Detect which cell encompasses the target text, then output its (X, Y) center coordinate. 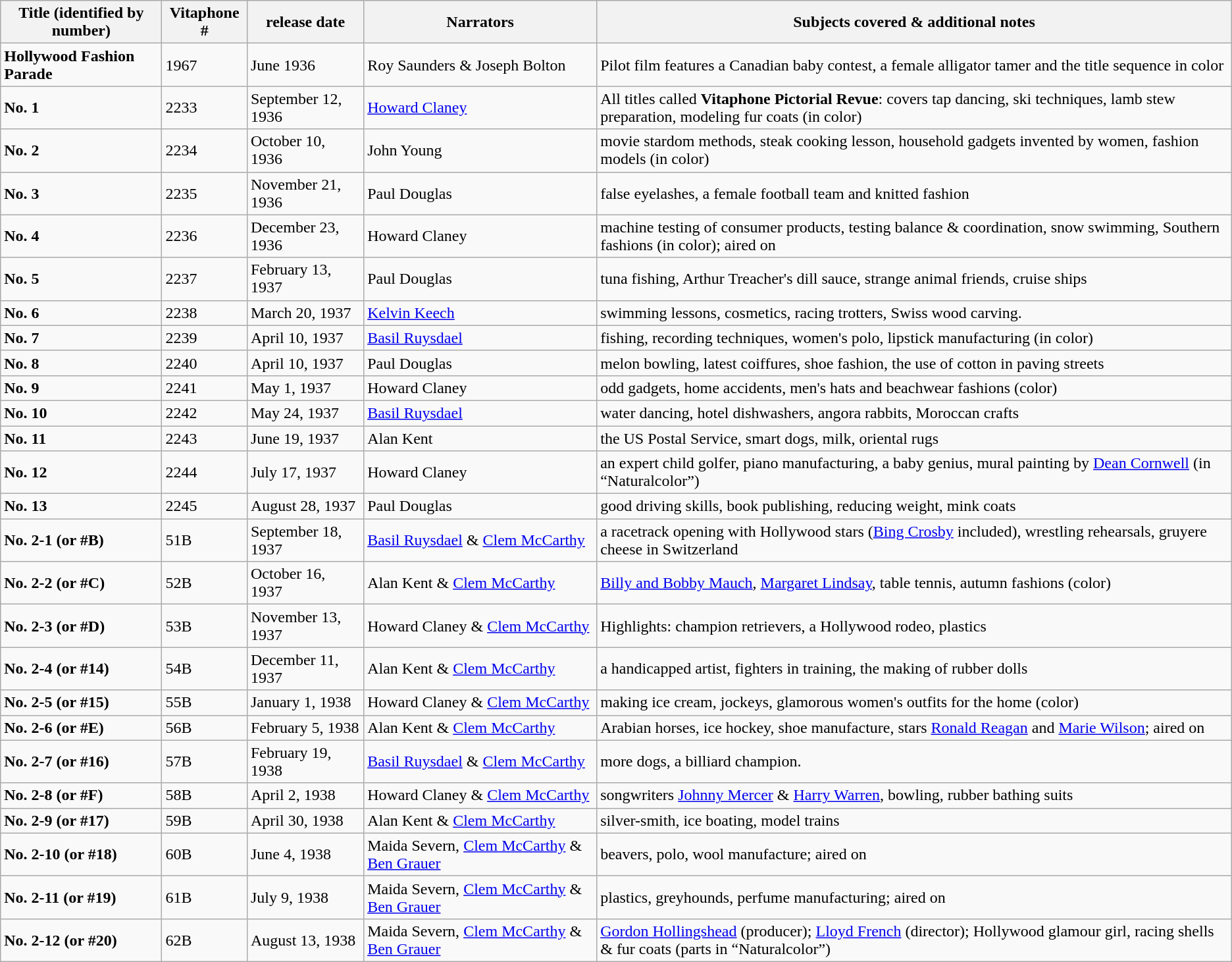
61B (205, 897)
release date (305, 22)
No. 10 (82, 413)
2236 (205, 236)
swimming lessons, cosmetics, racing trotters, Swiss wood carving. (915, 313)
making ice cream, jockeys, glamorous women's outfits for the home (color) (915, 703)
December 11, 1937 (305, 669)
June 19, 1937 (305, 438)
No. 2 (82, 150)
fishing, recording techniques, women's polo, lipstick manufacturing (in color) (915, 338)
No. 2-7 (or #16) (82, 761)
water dancing, hotel dishwashers, angora rabbits, Moroccan crafts (915, 413)
a handicapped artist, fighters in training, the making of rubber dolls (915, 669)
No. 2-1 (or #B) (82, 540)
movie stardom methods, steak cooking lesson, household gadgets invented by women, fashion models (in color) (915, 150)
No. 6 (82, 313)
2245 (205, 506)
April 30, 1938 (305, 820)
No. 2-4 (or #14) (82, 669)
October 10, 1936 (305, 150)
No. 2-5 (or #15) (82, 703)
Vitaphone # (205, 22)
2244 (205, 473)
No. 1 (82, 108)
No. 12 (82, 473)
52B (205, 583)
51B (205, 540)
No. 2-6 (or #E) (82, 728)
No. 5 (82, 279)
September 12, 1936 (305, 108)
Narrators (480, 22)
February 19, 1938 (305, 761)
No. 7 (82, 338)
tuna fishing, Arthur Treacher's dill sauce, strange animal friends, cruise ships (915, 279)
Alan Kent (480, 438)
May 1, 1937 (305, 388)
December 23, 1936 (305, 236)
June 1936 (305, 65)
songwriters Johnny Mercer & Harry Warren, bowling, rubber bathing suits (915, 795)
No. 2-11 (or #19) (82, 897)
March 20, 1937 (305, 313)
a racetrack opening with Hollywood stars (Bing Crosby included), wrestling rehearsals, gruyere cheese in Switzerland (915, 540)
2242 (205, 413)
Billy and Bobby Mauch, Margaret Lindsay, table tennis, autumn fashions (color) (915, 583)
1967 (205, 65)
All titles called Vitaphone Pictorial Revue: covers tap dancing, ski techniques, lamb stew preparation, modeling fur coats (in color) (915, 108)
55B (205, 703)
53B (205, 626)
false eyelashes, a female football team and knitted fashion (915, 194)
No. 2-3 (or #D) (82, 626)
54B (205, 669)
Gordon Hollingshead (producer); Lloyd French (director); Hollywood glamour girl, racing shells & fur coats (parts in “Naturalcolor”) (915, 940)
Kelvin Keech (480, 313)
2235 (205, 194)
beavers, polo, wool manufacture; aired on (915, 855)
February 5, 1938 (305, 728)
February 13, 1937 (305, 279)
No. 4 (82, 236)
No. 2-10 (or #18) (82, 855)
60B (205, 855)
58B (205, 795)
the US Postal Service, smart dogs, milk, oriental rugs (915, 438)
No. 2-12 (or #20) (82, 940)
July 9, 1938 (305, 897)
melon bowling, latest coiffures, shoe fashion, the use of cotton in paving streets (915, 363)
November 13, 1937 (305, 626)
2241 (205, 388)
machine testing of consumer products, testing balance & coordination, snow swimming, Southern fashions (in color); aired on (915, 236)
No. 2-8 (or #F) (82, 795)
No. 9 (82, 388)
62B (205, 940)
2237 (205, 279)
an expert child golfer, piano manufacturing, a baby genius, mural painting by Dean Cornwell (in “Naturalcolor”) (915, 473)
August 13, 1938 (305, 940)
No. 3 (82, 194)
2239 (205, 338)
2234 (205, 150)
No. 2-9 (or #17) (82, 820)
Title (identified by number) (82, 22)
John Young (480, 150)
Arabian horses, ice hockey, shoe manufacture, stars Ronald Reagan and Marie Wilson; aired on (915, 728)
April 2, 1938 (305, 795)
56B (205, 728)
2238 (205, 313)
more dogs, a billiard champion. (915, 761)
Roy Saunders & Joseph Bolton (480, 65)
No. 11 (82, 438)
Hollywood Fashion Parade (82, 65)
odd gadgets, home accidents, men's hats and beachwear fashions (color) (915, 388)
Subjects covered & additional notes (915, 22)
59B (205, 820)
November 21, 1936 (305, 194)
2240 (205, 363)
June 4, 1938 (305, 855)
Highlights: champion retrievers, a Hollywood rodeo, plastics (915, 626)
No. 13 (82, 506)
2243 (205, 438)
October 16, 1937 (305, 583)
No. 8 (82, 363)
57B (205, 761)
September 18, 1937 (305, 540)
January 1, 1938 (305, 703)
August 28, 1937 (305, 506)
July 17, 1937 (305, 473)
May 24, 1937 (305, 413)
Pilot film features a Canadian baby contest, a female alligator tamer and the title sequence in color (915, 65)
good driving skills, book publishing, reducing weight, mink coats (915, 506)
2233 (205, 108)
No. 2-2 (or #C) (82, 583)
plastics, greyhounds, perfume manufacturing; aired on (915, 897)
silver-smith, ice boating, model trains (915, 820)
